Pinpoint the cell where the given text exists, returning its (X, Y) midpoint coordinate. 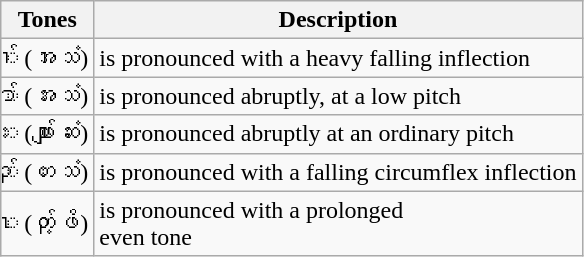
Description (338, 20)
Tones (48, 20)
း (ဖျၢၣ်ဆံး) (48, 134)
is pronounced with a falling circumflex inflection (338, 172)
ၤ (က့ၣ်ဖိ) (48, 224)
ာ် (အးသံ) (48, 96)
ၢ် (အၢသံ) (48, 58)
is pronounced with a heavy falling inflection (338, 58)
is pronounced abruptly at an ordinary pitch (338, 134)
is pronounced abruptly, at a low pitch (338, 96)
ၣ် (ဟးသံ) (48, 172)
is pronounced with a prolongedeven tone (338, 224)
